Scan for the cell matching the given text and deliver its [X, Y] coordinate at center. 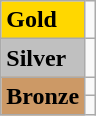
Silver [43, 58]
Gold [43, 20]
Bronze [43, 96]
